Extract the [x, y] coordinate from the center of the cell holding the provided text.  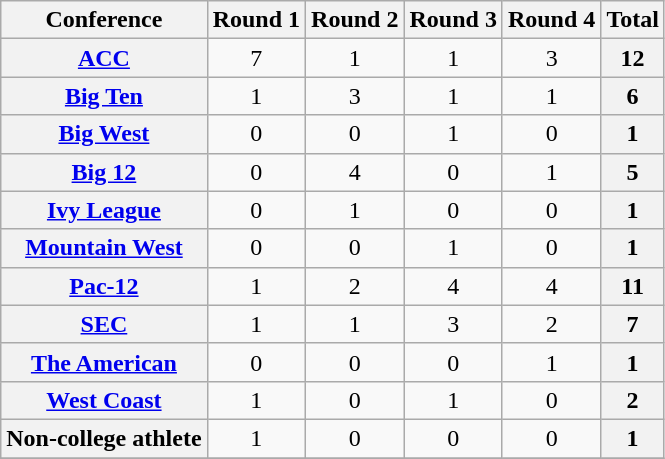
12 [633, 58]
11 [633, 286]
Pac-12 [104, 286]
Conference [104, 20]
6 [633, 96]
Big 12 [104, 172]
Round 3 [453, 20]
Big Ten [104, 96]
Non-college athlete [104, 438]
Big West [104, 134]
Round 2 [355, 20]
5 [633, 172]
Total [633, 20]
Round 1 [256, 20]
The American [104, 362]
SEC [104, 324]
West Coast [104, 400]
ACC [104, 58]
Mountain West [104, 248]
Ivy League [104, 210]
Round 4 [551, 20]
